Detect which cell encompasses the target text, then output its (X, Y) center coordinate. 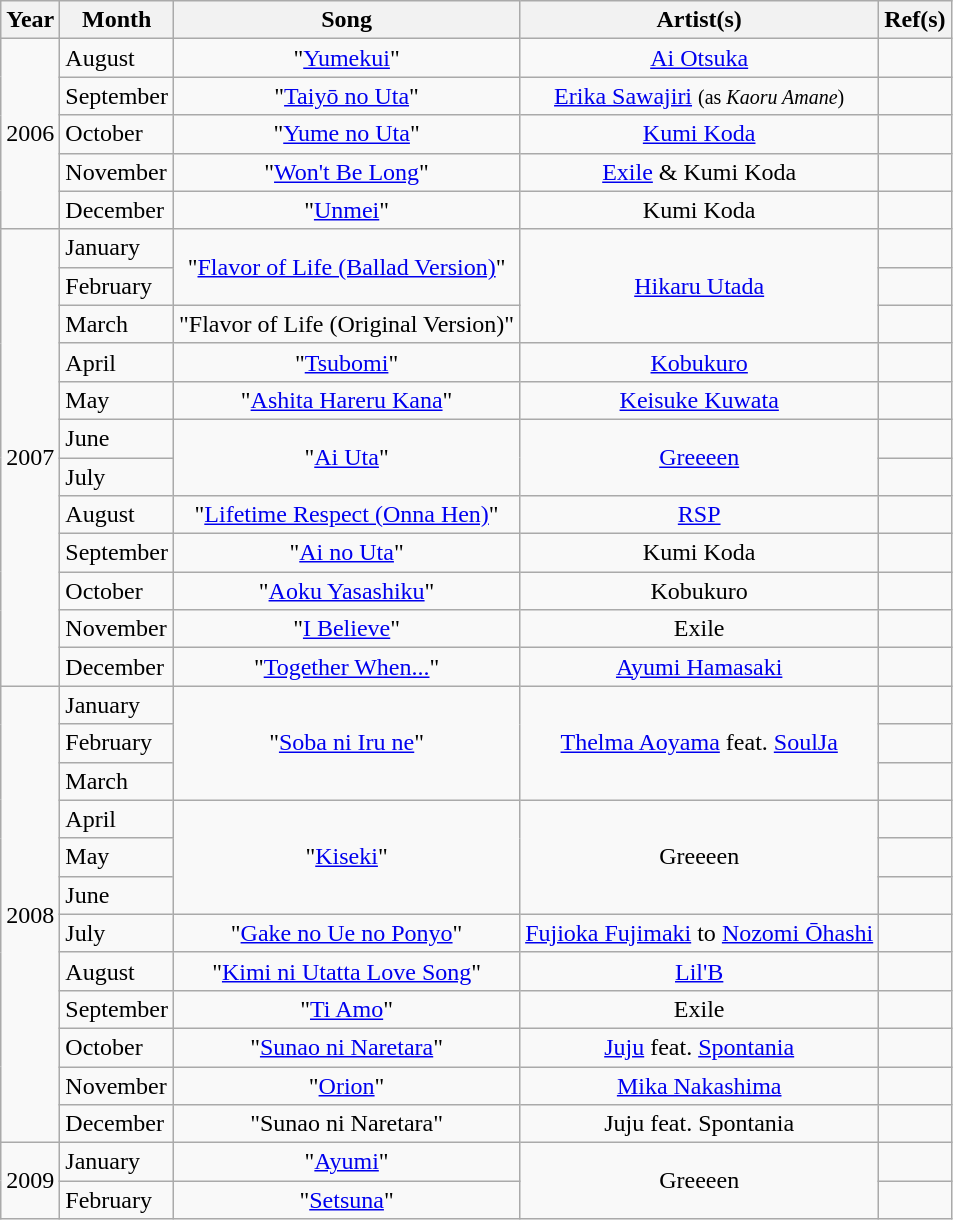
"Setsuna" (347, 1200)
Hikaru Utada (700, 286)
"Taiyō no Uta" (347, 96)
"Orion" (347, 1085)
"Aoku Yasashiku" (347, 591)
Artist(s) (700, 20)
"Soba ni Iru ne" (347, 743)
Keisuke Kuwata (700, 400)
Year (30, 20)
Song (347, 20)
"Ashita Hareru Kana" (347, 400)
Fujioka Fujimaki to Nozomi Ōhashi (700, 933)
"Lifetime Respect (Onna Hen)" (347, 515)
"Flavor of Life (Original Version)" (347, 324)
"Unmei" (347, 210)
"Tsubomi" (347, 362)
"Won't Be Long" (347, 172)
Thelma Aoyama feat. SoulJa (700, 743)
"Flavor of Life (Ballad Version)" (347, 267)
2009 (30, 1181)
"Kiseki" (347, 857)
"Yumekui" (347, 58)
"Ayumi" (347, 1162)
"Together When..." (347, 667)
2008 (30, 914)
"Yume no Uta" (347, 134)
"Ti Amo" (347, 1009)
"Ai Uta" (347, 457)
Exile & Kumi Koda (700, 172)
"Ai no Uta" (347, 553)
Ayumi Hamasaki (700, 667)
"Gake no Ue no Ponyo" (347, 933)
2007 (30, 458)
Ai Otsuka (700, 58)
"I Believe" (347, 629)
RSP (700, 515)
Mika Nakashima (700, 1085)
"Kimi ni Utatta Love Song" (347, 971)
Ref(s) (915, 20)
Erika Sawajiri (as Kaoru Amane) (700, 96)
2006 (30, 134)
Lil'B (700, 971)
Month (117, 20)
